Identify which cell holds the provided text, then report its [x, y] central coordinate. 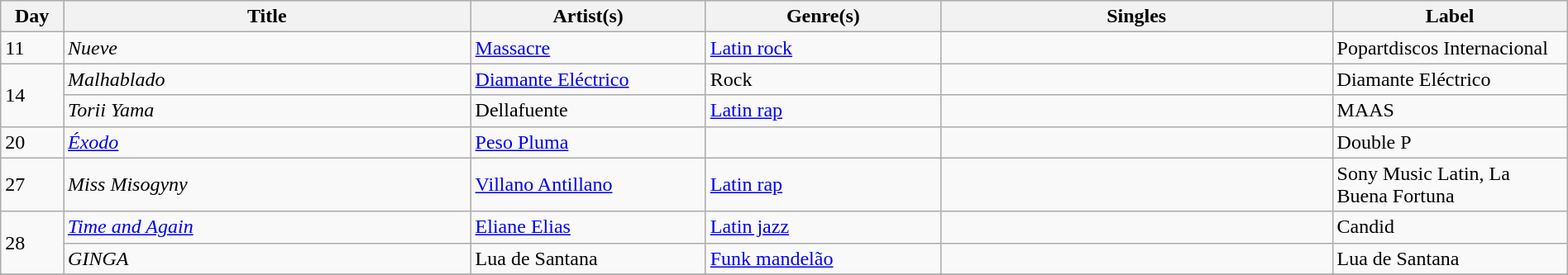
20 [32, 142]
GINGA [268, 258]
Genre(s) [823, 17]
Funk mandelão [823, 258]
Torii Yama [268, 111]
Candid [1450, 227]
Eliane Elias [588, 227]
Miss Misogyny [268, 185]
Villano Antillano [588, 185]
Sony Music Latin, La Buena Fortuna [1450, 185]
Day [32, 17]
Rock [823, 79]
11 [32, 48]
Massacre [588, 48]
27 [32, 185]
Label [1450, 17]
Latin rock [823, 48]
14 [32, 95]
Time and Again [268, 227]
Title [268, 17]
Malhablado [268, 79]
Singles [1136, 17]
Dellafuente [588, 111]
Nueve [268, 48]
Artist(s) [588, 17]
Double P [1450, 142]
Popartdiscos Internacional [1450, 48]
Peso Pluma [588, 142]
MAAS [1450, 111]
28 [32, 243]
Éxodo [268, 142]
Latin jazz [823, 227]
